Locate the cell with the specified text and output its (x, y) center coordinate. 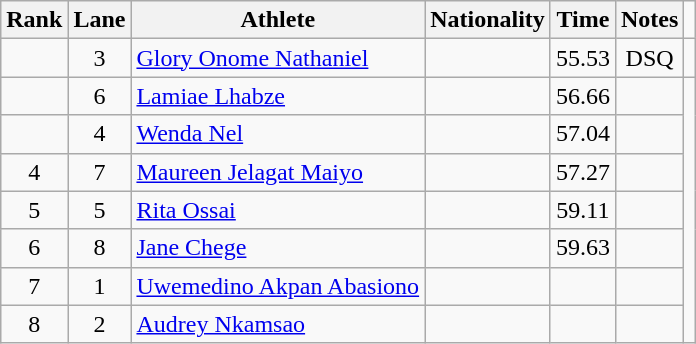
57.27 (582, 172)
2 (100, 324)
Wenda Nel (278, 134)
Lamiae Lhabze (278, 96)
Notes (649, 20)
Uwemedino Akpan Abasiono (278, 286)
Jane Chege (278, 248)
Rank (34, 20)
DSQ (649, 58)
Audrey Nkamsao (278, 324)
Maureen Jelagat Maiyo (278, 172)
3 (100, 58)
Lane (100, 20)
Glory Onome Nathaniel (278, 58)
55.53 (582, 58)
59.63 (582, 248)
1 (100, 286)
57.04 (582, 134)
Athlete (278, 20)
Rita Ossai (278, 210)
59.11 (582, 210)
56.66 (582, 96)
Time (582, 20)
Nationality (488, 20)
